Pinpoint the cell where the given text exists, returning its [X, Y] midpoint coordinate. 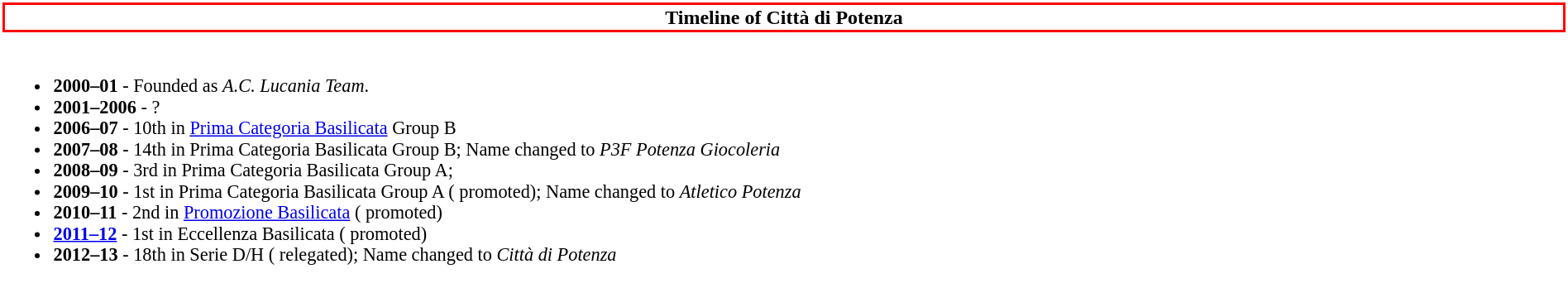
Timeline of Città di Potenza [784, 17]
